Capture the cell that displays the provided text and extract its (x, y) central coordinate. 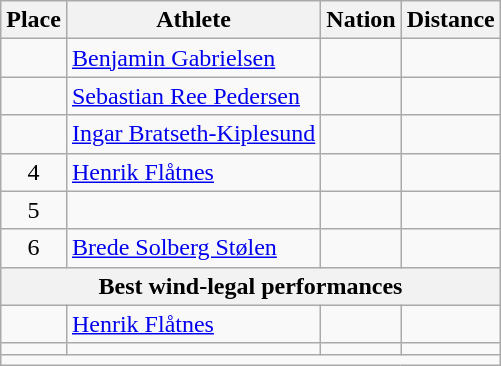
Brede Solberg Stølen (193, 248)
5 (34, 210)
Best wind-legal performances (251, 286)
4 (34, 172)
Benjamin Gabrielsen (193, 58)
Athlete (193, 20)
Place (34, 20)
Distance (450, 20)
Sebastian Ree Pedersen (193, 96)
Nation (361, 20)
6 (34, 248)
Ingar Bratseth-Kiplesund (193, 134)
